Identify which cell holds the provided text, then report its (x, y) central coordinate. 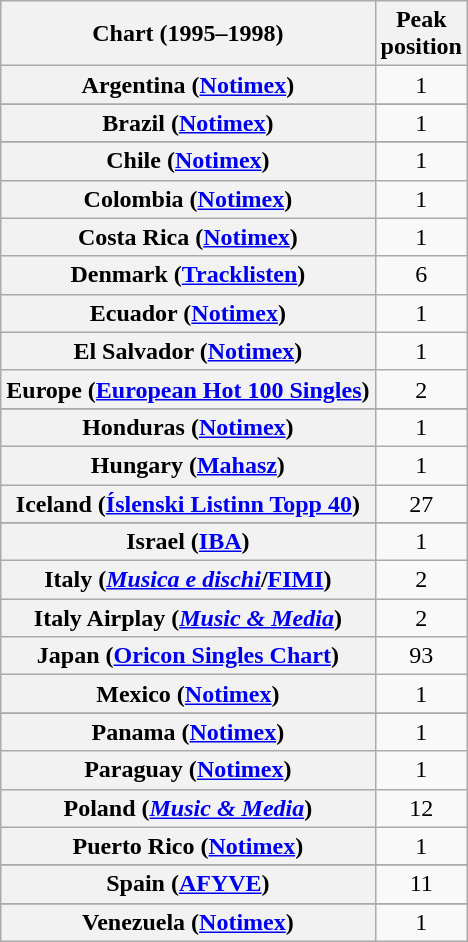
Poland (Music & Media) (188, 808)
27 (421, 503)
Europe (European Hot 100 Singles) (188, 389)
12 (421, 808)
Paraguay (Notimex) (188, 770)
Chart (1995–1998) (188, 34)
Costa Rica (Notimex) (188, 237)
6 (421, 275)
Peakposition (421, 34)
Denmark (Tracklisten) (188, 275)
Israel (IBA) (188, 542)
Italy (Musica e dischi/FIMI) (188, 580)
Spain (AFYVE) (188, 884)
El Salvador (Notimex) (188, 351)
11 (421, 884)
Honduras (Notimex) (188, 427)
Hungary (Mahasz) (188, 465)
Japan (Oricon Singles Chart) (188, 656)
93 (421, 656)
Venezuela (Notimex) (188, 922)
Argentina (Notimex) (188, 85)
Colombia (Notimex) (188, 199)
Ecuador (Notimex) (188, 313)
Brazil (Notimex) (188, 123)
Italy Airplay (Music & Media) (188, 618)
Chile (Notimex) (188, 161)
Iceland (Íslenski Listinn Topp 40) (188, 503)
Mexico (Notimex) (188, 694)
Puerto Rico (Notimex) (188, 846)
Panama (Notimex) (188, 732)
